Find where the given text appears and provide that cell's center as [x, y] coordinate. 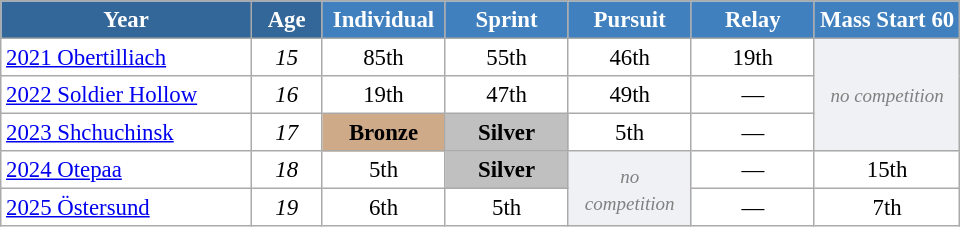
2024 Otepaa [126, 170]
2021 Obertilliach [126, 58]
16 [286, 95]
2023 Shchuchinsk [126, 133]
47th [506, 95]
2025 Östersund [126, 208]
2022 Soldier Hollow [126, 95]
Year [126, 20]
17 [286, 133]
85th [384, 58]
49th [630, 95]
15 [286, 58]
Age [286, 20]
Bronze [384, 133]
55th [506, 58]
7th [887, 208]
19 [286, 208]
Pursuit [630, 20]
6th [384, 208]
Mass Start 60 [887, 20]
Sprint [506, 20]
Individual [384, 20]
46th [630, 58]
15th [887, 170]
18 [286, 170]
Relay [752, 20]
